Determine the (x, y) coordinate at the center of the cell enclosing the given text.  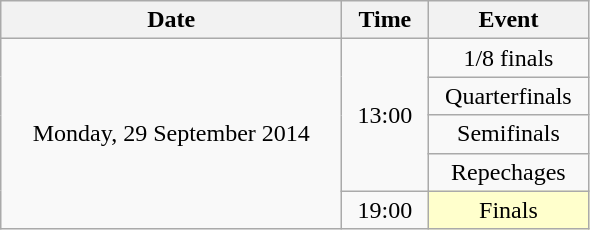
Finals (508, 210)
Semifinals (508, 134)
Monday, 29 September 2014 (172, 134)
1/8 finals (508, 58)
13:00 (385, 115)
Time (385, 20)
19:00 (385, 210)
Event (508, 20)
Date (172, 20)
Quarterfinals (508, 96)
Repechages (508, 172)
